Search for the cell housing the specified text and yield its (X, Y) center coordinate. 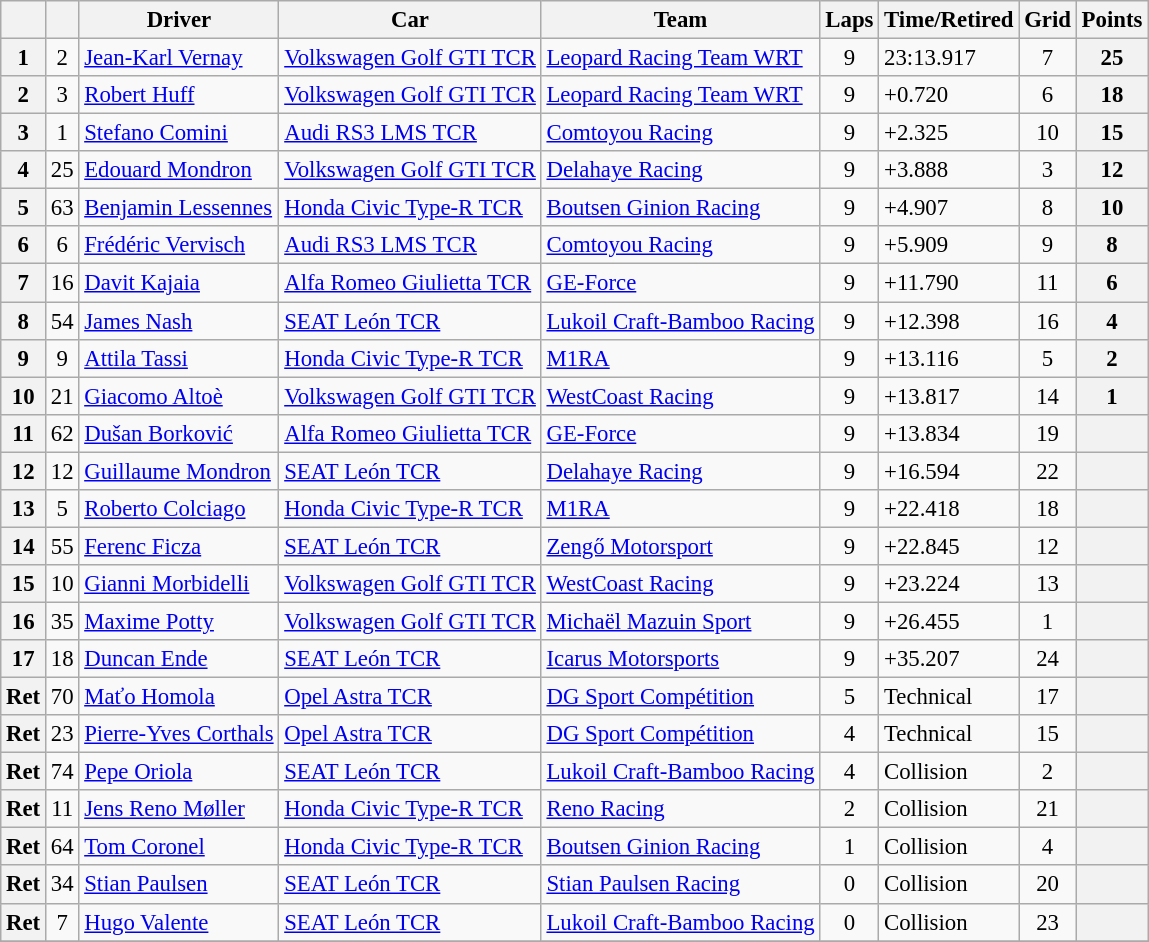
+13.817 (949, 396)
Frédéric Vervisch (179, 245)
54 (62, 321)
Car (410, 20)
+26.455 (949, 621)
Gianni Morbidelli (179, 584)
+11.790 (949, 283)
62 (62, 433)
Icarus Motorsports (680, 659)
Stefano Comini (179, 133)
24 (1048, 659)
James Nash (179, 321)
Edouard Mondron (179, 170)
Tom Coronel (179, 847)
+2.325 (949, 133)
+16.594 (949, 471)
Michaël Mazuin Sport (680, 621)
Duncan Ende (179, 659)
Grid (1048, 20)
Davit Kajaia (179, 283)
+22.845 (949, 546)
Robert Huff (179, 95)
Laps (850, 20)
64 (62, 847)
20 (1048, 885)
Maťo Homola (179, 697)
35 (62, 621)
Zengő Motorsport (680, 546)
Jean-Karl Vernay (179, 58)
Maxime Potty (179, 621)
70 (62, 697)
Driver (179, 20)
55 (62, 546)
Stian Paulsen (179, 885)
Pierre-Yves Corthals (179, 734)
Team (680, 20)
22 (1048, 471)
Time/Retired (949, 20)
Points (1112, 20)
Attila Tassi (179, 358)
Guillaume Mondron (179, 471)
Dušan Borković (179, 433)
Ferenc Ficza (179, 546)
+13.834 (949, 433)
Roberto Colciago (179, 509)
+5.909 (949, 245)
Hugo Valente (179, 922)
Giacomo Altoè (179, 396)
19 (1048, 433)
Benjamin Lessennes (179, 208)
Stian Paulsen Racing (680, 885)
+4.907 (949, 208)
+0.720 (949, 95)
Pepe Oriola (179, 772)
+3.888 (949, 170)
+23.224 (949, 584)
Reno Racing (680, 809)
+22.418 (949, 509)
Jens Reno Møller (179, 809)
+12.398 (949, 321)
+13.116 (949, 358)
+35.207 (949, 659)
74 (62, 772)
63 (62, 208)
34 (62, 885)
23:13.917 (949, 58)
